Output the [x, y] coordinate of the center of the cell containing the given text.  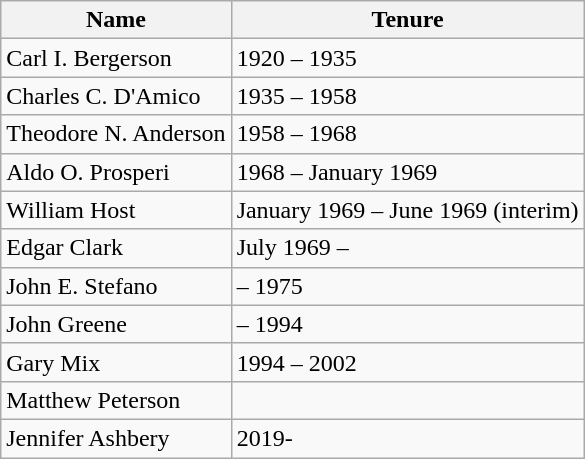
Aldo O. Prosperi [116, 172]
Theodore N. Anderson [116, 134]
1935 – 1958 [408, 96]
Carl I. Bergerson [116, 58]
2019- [408, 438]
Edgar Clark [116, 248]
John Greene [116, 324]
William Host [116, 210]
Matthew Peterson [116, 400]
1920 – 1935 [408, 58]
1968 – January 1969 [408, 172]
Name [116, 20]
Jennifer Ashbery [116, 438]
1994 – 2002 [408, 362]
– 1994 [408, 324]
Gary Mix [116, 362]
1958 – 1968 [408, 134]
July 1969 – [408, 248]
Charles C. D'Amico [116, 96]
John E. Stefano [116, 286]
January 1969 – June 1969 (interim) [408, 210]
Tenure [408, 20]
– 1975 [408, 286]
